Extract the [X, Y] coordinate from the center of the cell holding the provided text.  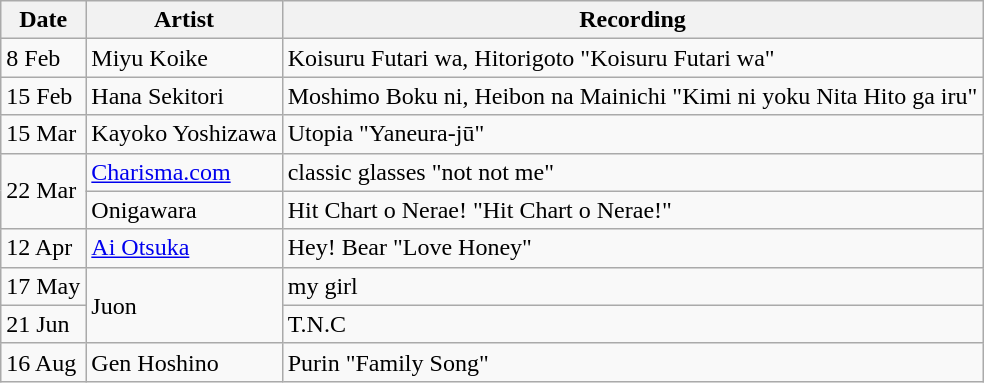
Purin "Family Song" [632, 362]
Date [44, 20]
Recording [632, 20]
17 May [44, 286]
Ai Otsuka [184, 248]
12 Apr [44, 248]
8 Feb [44, 58]
21 Jun [44, 324]
Hit Chart o Nerae! "Hit Chart o Nerae!" [632, 210]
15 Feb [44, 96]
Utopia "Yaneura-jū" [632, 134]
my girl [632, 286]
Hana Sekitori [184, 96]
Gen Hoshino [184, 362]
Artist [184, 20]
15 Mar [44, 134]
Moshimo Boku ni, Heibon na Mainichi "Kimi ni yoku Nita Hito ga iru" [632, 96]
Koisuru Futari wa, Hitorigoto "Koisuru Futari wa" [632, 58]
Onigawara [184, 210]
Charisma.com [184, 172]
Kayoko Yoshizawa [184, 134]
16 Aug [44, 362]
classic glasses "not not me" [632, 172]
T.N.C [632, 324]
Miyu Koike [184, 58]
Hey! Bear "Love Honey" [632, 248]
22 Mar [44, 191]
Juon [184, 305]
